Find where the given text appears and provide that cell's center as (X, Y) coordinate. 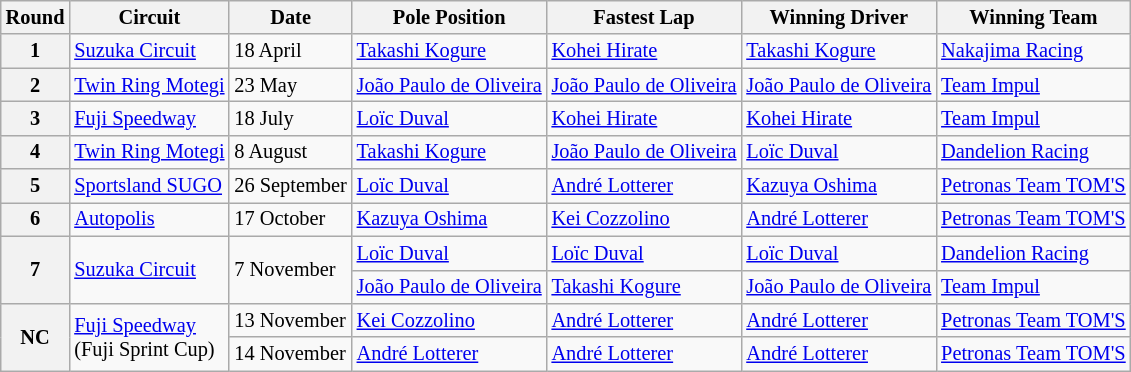
Winning Driver (838, 17)
17 October (290, 219)
6 (36, 219)
13 November (290, 320)
3 (36, 118)
1 (36, 51)
Autopolis (149, 219)
4 (36, 152)
26 September (290, 186)
7 (36, 270)
Circuit (149, 17)
18 April (290, 51)
Nakajima Racing (1033, 51)
2 (36, 85)
8 August (290, 152)
Fuji Speedway(Fuji Sprint Cup) (149, 336)
14 November (290, 354)
Winning Team (1033, 17)
Pole Position (450, 17)
Fuji Speedway (149, 118)
Date (290, 17)
Sportsland SUGO (149, 186)
Round (36, 17)
7 November (290, 270)
18 July (290, 118)
5 (36, 186)
NC (36, 336)
23 May (290, 85)
Fastest Lap (644, 17)
